Search for the cell housing the specified text and yield its [x, y] center coordinate. 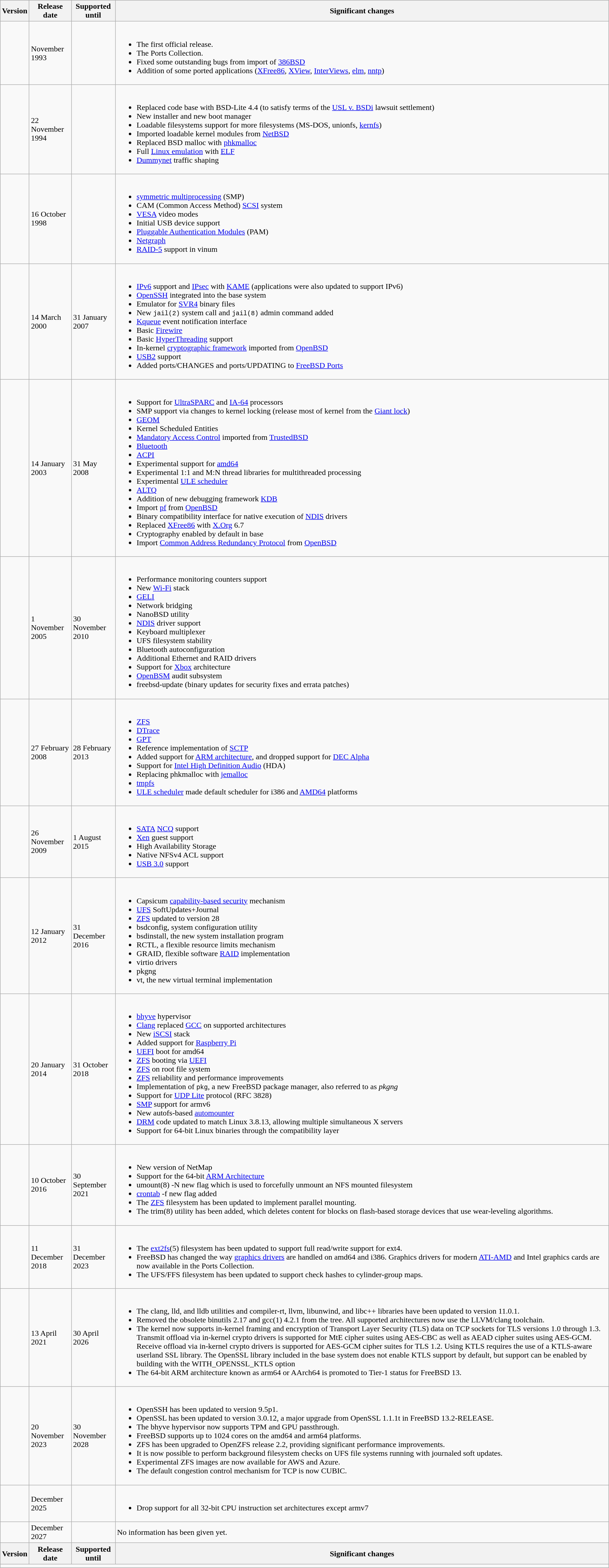
31 January 2007 [93, 321]
Drop support for all 32-bit CPU instruction set architectures except armv7 [362, 1504]
December 2025 [50, 1504]
22 November 1994 [50, 129]
30 November 2010 [93, 628]
30 September 2021 [93, 1185]
20 November 2023 [50, 1436]
31 October 2018 [93, 1069]
27 February 2008 [50, 752]
14 January 2003 [50, 468]
28 February 2013 [93, 752]
November 1993 [50, 53]
14 March 2000 [50, 321]
12 January 2012 [50, 936]
13 April 2021 [50, 1338]
31 December 2023 [93, 1257]
31 May 2008 [93, 468]
26 November 2009 [50, 842]
1 November 2005 [50, 628]
December 2027 [50, 1532]
20 January 2014 [50, 1069]
31 December 2016 [93, 936]
30 April 2026 [93, 1338]
30 November 2028 [93, 1436]
10 October 2016 [50, 1185]
No information has been given yet. [362, 1532]
SATA NCQ supportXen guest supportHigh Availability StorageNative NFSv4 ACL supportUSB 3.0 support [362, 842]
11 December 2018 [50, 1257]
1 August 2015 [93, 842]
16 October 1998 [50, 219]
